Scan for the cell matching the given text and deliver its (x, y) coordinate at center. 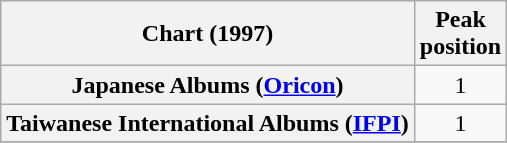
Japanese Albums (Oricon) (208, 85)
Chart (1997) (208, 34)
Taiwanese International Albums (IFPI) (208, 123)
Peakposition (460, 34)
